Output the [X, Y] coordinate of the center of the cell containing the given text.  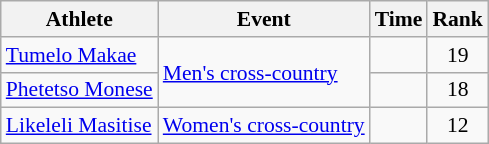
Event [264, 19]
Rank [458, 19]
Likeleli Masitise [80, 126]
12 [458, 126]
Time [399, 19]
Women's cross-country [264, 126]
Athlete [80, 19]
Men's cross-country [264, 72]
18 [458, 90]
Phetetso Monese [80, 90]
19 [458, 55]
Tumelo Makae [80, 55]
